Detect which cell encompasses the target text, then output its (x, y) center coordinate. 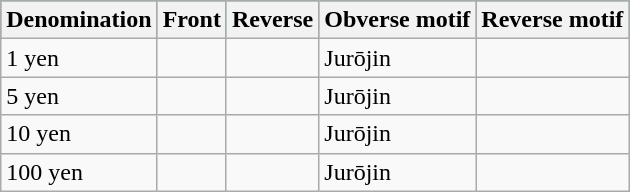
1 yen (79, 58)
Reverse motif (552, 20)
Reverse (272, 20)
100 yen (79, 172)
Obverse motif (398, 20)
Front (192, 20)
10 yen (79, 134)
Denomination (79, 20)
5 yen (79, 96)
